Search for the cell housing the specified text and yield its (X, Y) center coordinate. 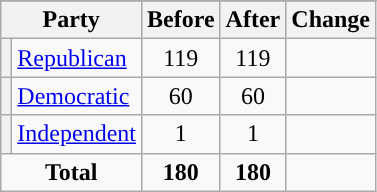
Republican (77, 58)
Total (72, 172)
Independent (77, 134)
Party (72, 20)
Democratic (77, 96)
After (253, 20)
Change (331, 20)
Before (180, 20)
